Return (x, y) of the center of cell containing provided text 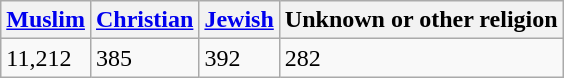
Jewish (239, 20)
282 (421, 58)
Muslim (46, 20)
Unknown or other religion (421, 20)
392 (239, 58)
Christian (144, 20)
385 (144, 58)
11,212 (46, 58)
